Pinpoint the cell where the given text exists, returning its [X, Y] midpoint coordinate. 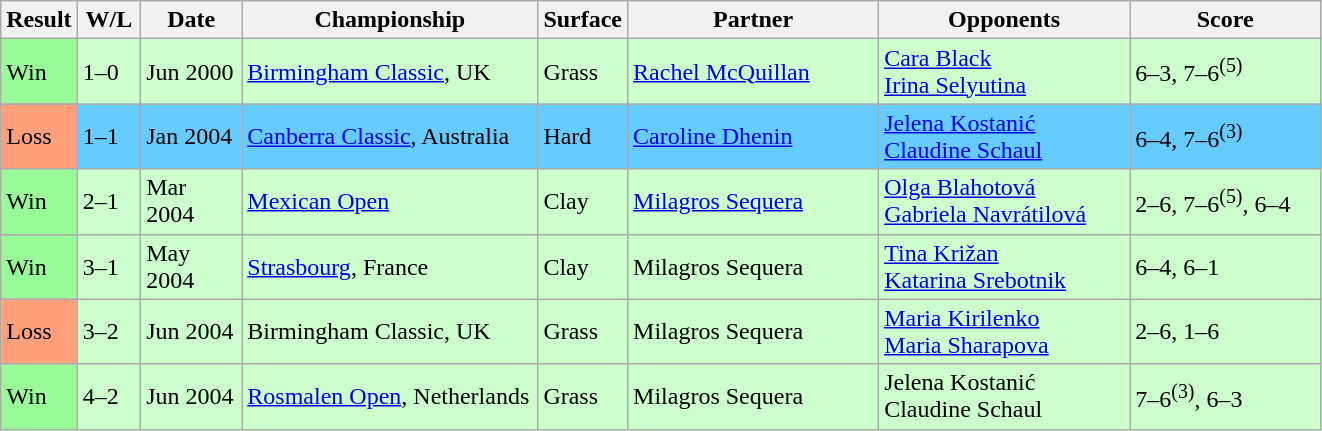
Result [39, 20]
Surface [583, 20]
Olga Blahotová Gabriela Navrátilová [1004, 202]
Date [192, 20]
2–6, 7–6(5), 6–4 [1226, 202]
Maria Kirilenko Maria Sharapova [1004, 332]
Cara Black Irina Selyutina [1004, 72]
4–2 [109, 396]
Canberra Classic, Australia [390, 136]
3–2 [109, 332]
7–6(3), 6–3 [1226, 396]
W/L [109, 20]
Partner [754, 20]
Rachel McQuillan [754, 72]
3–1 [109, 266]
6–3, 7–6(5) [1226, 72]
Jan 2004 [192, 136]
1–1 [109, 136]
Tina Križan Katarina Srebotnik [1004, 266]
Mar 2004 [192, 202]
1–0 [109, 72]
Caroline Dhenin [754, 136]
May 2004 [192, 266]
Strasbourg, France [390, 266]
Rosmalen Open, Netherlands [390, 396]
2–6, 1–6 [1226, 332]
Score [1226, 20]
2–1 [109, 202]
Opponents [1004, 20]
Championship [390, 20]
Jun 2000 [192, 72]
Hard [583, 136]
Mexican Open [390, 202]
6–4, 7–6(3) [1226, 136]
6–4, 6–1 [1226, 266]
